Find where the given text appears and provide that cell's center as [X, Y] coordinate. 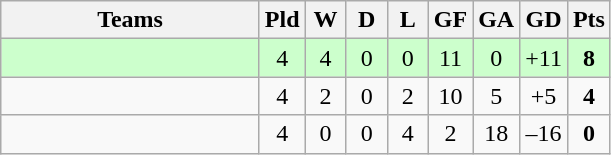
Teams [130, 20]
8 [588, 58]
GA [496, 20]
5 [496, 96]
GD [544, 20]
L [408, 20]
10 [450, 96]
+11 [544, 58]
Pts [588, 20]
+5 [544, 96]
D [366, 20]
18 [496, 134]
11 [450, 58]
GF [450, 20]
–16 [544, 134]
W [326, 20]
Pld [282, 20]
